Scan for the cell matching the given text and deliver its (x, y) coordinate at center. 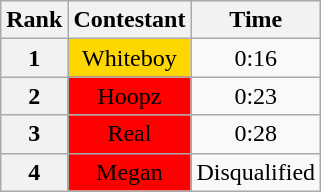
Time (256, 20)
0:28 (256, 134)
Real (130, 134)
Contestant (130, 20)
Disqualified (256, 172)
0:16 (256, 58)
4 (34, 172)
Megan (130, 172)
0:23 (256, 96)
Hoopz (130, 96)
2 (34, 96)
3 (34, 134)
1 (34, 58)
Rank (34, 20)
Whiteboy (130, 58)
